Provide the [x, y] coordinate of the cell's center where the given text is located.  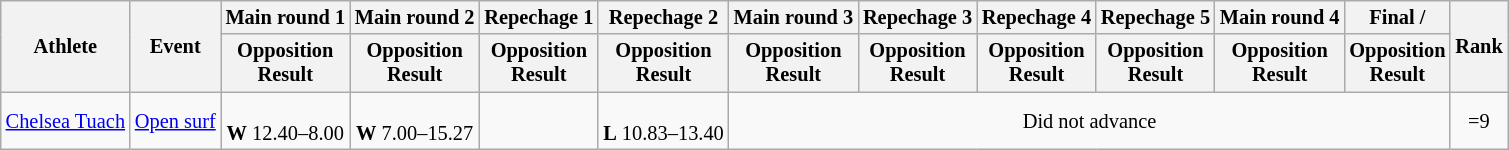
Main round 3 [794, 17]
Event [176, 46]
Repechage 2 [663, 17]
Main round 2 [414, 17]
Final / [1397, 17]
L 10.83–13.40 [663, 121]
Main round 1 [286, 17]
Repechage 1 [538, 17]
Did not advance [1090, 121]
Athlete [66, 46]
=9 [1478, 121]
Chelsea Tuach [66, 121]
Repechage 4 [1036, 17]
Rank [1478, 46]
Repechage 5 [1156, 17]
Open surf [176, 121]
W 12.40–8.00 [286, 121]
Main round 4 [1280, 17]
Repechage 3 [918, 17]
W 7.00–15.27 [414, 121]
